For the text-containing cell, return its midpoint in (x, y) coordinate format. 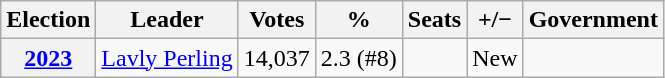
Election (48, 20)
2023 (48, 58)
New (495, 58)
2.3 (#8) (358, 58)
Government (593, 20)
% (358, 20)
Votes (276, 20)
Lavly Perling (167, 58)
+/− (495, 20)
Leader (167, 20)
14,037 (276, 58)
Seats (434, 20)
